Search for the cell housing the specified text and yield its [x, y] center coordinate. 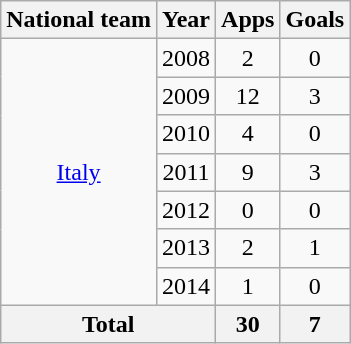
Year [186, 20]
National team [79, 20]
2012 [186, 210]
Total [108, 324]
2008 [186, 58]
2014 [186, 286]
2013 [186, 248]
2010 [186, 134]
9 [248, 172]
30 [248, 324]
2011 [186, 172]
2009 [186, 96]
4 [248, 134]
Italy [79, 172]
Goals [315, 20]
7 [315, 324]
Apps [248, 20]
12 [248, 96]
